Identify which cell holds the provided text, then report its [x, y] central coordinate. 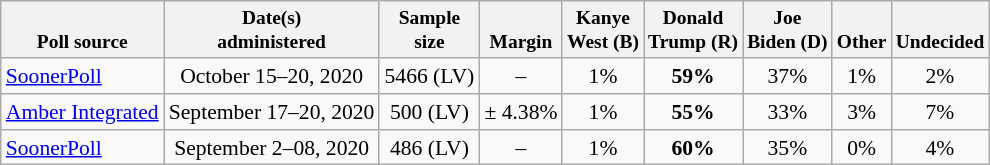
Other [862, 30]
55% [694, 112]
SoonerPoll [82, 76]
7% [940, 112]
Poll source [82, 30]
DonaldTrump (R) [694, 30]
Margin [520, 30]
Date(s)administered [272, 30]
October 15–20, 2020 [272, 76]
500 (LV) [429, 112]
September 17–20, 2020 [272, 112]
3% [862, 112]
Samplesize [429, 30]
– [520, 76]
± 4.38% [520, 112]
59% [694, 76]
JoeBiden (D) [788, 30]
Amber Integrated [82, 112]
37% [788, 76]
2% [940, 76]
Undecided [940, 30]
5466 (LV) [429, 76]
33% [788, 112]
KanyeWest (B) [602, 30]
